Scan for the cell matching the given text and deliver its (x, y) coordinate at center. 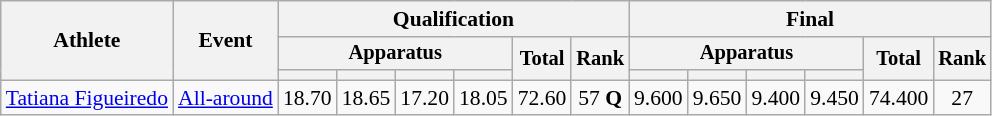
74.400 (898, 98)
All-around (226, 98)
27 (962, 98)
Tatiana Figueiredo (87, 98)
18.05 (484, 98)
9.650 (718, 98)
Athlete (87, 40)
Final (810, 19)
9.450 (834, 98)
9.600 (658, 98)
Event (226, 40)
18.65 (366, 98)
Qualification (454, 19)
57 Q (600, 98)
72.60 (542, 98)
18.70 (308, 98)
17.20 (424, 98)
9.400 (776, 98)
